Search for the cell housing the specified text and yield its [X, Y] center coordinate. 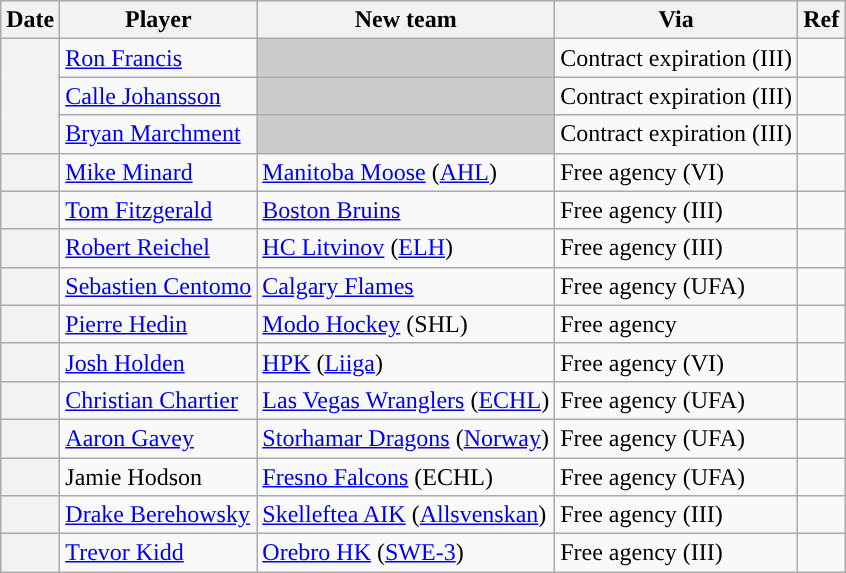
Free agency [676, 324]
Drake Berehowsky [158, 515]
HPK (Liiga) [406, 362]
Christian Chartier [158, 400]
Skelleftea AIK (Allsvenskan) [406, 515]
Boston Bruins [406, 210]
Manitoba Moose (AHL) [406, 172]
Orebro HK (SWE-3) [406, 553]
Aaron Gavey [158, 438]
Ron Francis [158, 58]
New team [406, 20]
Jamie Hodson [158, 477]
Player [158, 20]
Mike Minard [158, 172]
Sebastien Centomo [158, 286]
Fresno Falcons (ECHL) [406, 477]
Storhamar Dragons (Norway) [406, 438]
Modo Hockey (SHL) [406, 324]
Ref [822, 20]
Robert Reichel [158, 248]
Trevor Kidd [158, 553]
Las Vegas Wranglers (ECHL) [406, 400]
Date [30, 20]
Via [676, 20]
Calgary Flames [406, 286]
HC Litvinov (ELH) [406, 248]
Bryan Marchment [158, 134]
Calle Johansson [158, 96]
Pierre Hedin [158, 324]
Tom Fitzgerald [158, 210]
Josh Holden [158, 362]
